Return [X, Y] of the center of cell containing provided text 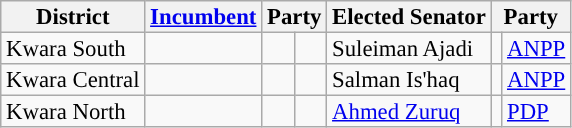
Salman Is'haq [409, 80]
Kwara South [73, 49]
Suleiman Ajadi [409, 49]
Elected Senator [409, 17]
Kwara Central [73, 80]
PDP [536, 112]
Incumbent [204, 17]
Ahmed Zuruq [409, 112]
District [73, 17]
Kwara North [73, 112]
